Return the (x, y) coordinate for the center point of the cell that contains the specified text.  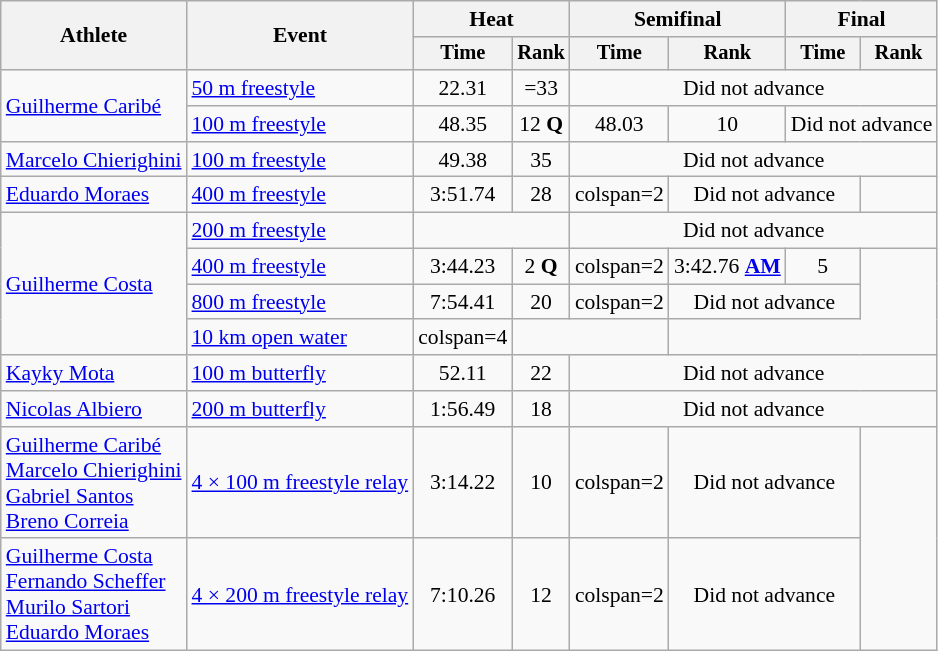
Nicolas Albiero (94, 409)
Semifinal (678, 19)
22 (541, 373)
4 × 100 m freestyle relay (300, 483)
200 m freestyle (300, 231)
3:44.23 (462, 267)
22.31 (462, 88)
Guilherme Caribé (94, 106)
12 Q (541, 124)
1:56.49 (462, 409)
colspan=4 (462, 338)
48.03 (620, 124)
Event (300, 36)
3:51.74 (462, 195)
49.38 (462, 160)
50 m freestyle (300, 88)
7:54.41 (462, 302)
Guilherme Costa (94, 284)
52.11 (462, 373)
Final (862, 19)
Athlete (94, 36)
Guilherme CostaFernando SchefferMurilo SartoriEduardo Moraes (94, 595)
4 × 200 m freestyle relay (300, 595)
3:14.22 (462, 483)
2 Q (541, 267)
5 (823, 267)
48.35 (462, 124)
Eduardo Moraes (94, 195)
=33 (541, 88)
12 (541, 595)
Heat (492, 19)
35 (541, 160)
Kayky Mota (94, 373)
Marcelo Chierighini (94, 160)
100 m butterfly (300, 373)
3:42.76 AM (728, 267)
7:10.26 (462, 595)
800 m freestyle (300, 302)
10 km open water (300, 338)
18 (541, 409)
28 (541, 195)
Guilherme CaribéMarcelo ChierighiniGabriel SantosBreno Correia (94, 483)
20 (541, 302)
200 m butterfly (300, 409)
